Find where the given text appears and provide that cell's center as [x, y] coordinate. 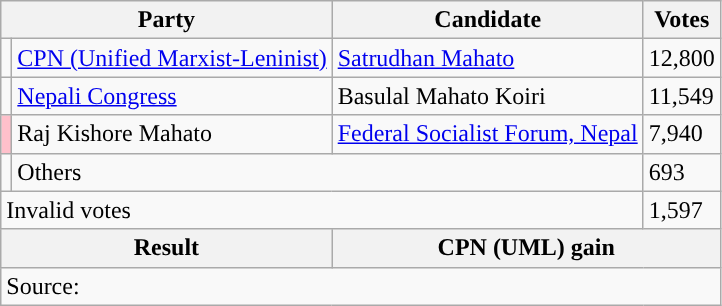
Satrudhan Mahato [488, 58]
Nepali Congress [172, 96]
Party [166, 20]
Basulal Mahato Koiri [488, 96]
12,800 [682, 58]
Raj Kishore Mahato [172, 134]
Source: [361, 286]
Candidate [488, 20]
CPN (Unified Marxist-Leninist) [172, 58]
CPN (UML) gain [526, 248]
11,549 [682, 96]
Result [166, 248]
7,940 [682, 134]
Federal Socialist Forum, Nepal [488, 134]
1,597 [682, 210]
Votes [682, 20]
693 [682, 172]
Invalid votes [322, 210]
Others [328, 172]
